Detect which cell encompasses the target text, then output its (X, Y) center coordinate. 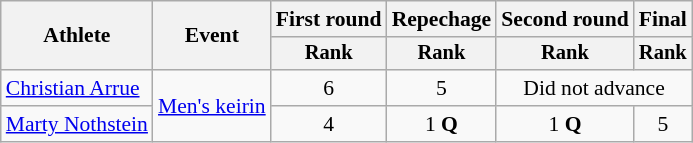
Did not advance (594, 88)
Christian Arrue (77, 88)
Final (663, 19)
Men's keirin (212, 106)
Marty Nothstein (77, 124)
6 (329, 88)
4 (329, 124)
Event (212, 36)
Athlete (77, 36)
First round (329, 19)
Repechage (442, 19)
Second round (565, 19)
